Capture the cell that displays the provided text and extract its (X, Y) central coordinate. 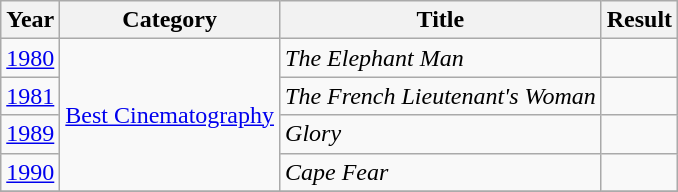
Glory (441, 134)
Title (441, 20)
Best Cinematography (170, 115)
The Elephant Man (441, 58)
1989 (30, 134)
1990 (30, 172)
Result (639, 20)
Category (170, 20)
The French Lieutenant's Woman (441, 96)
1981 (30, 96)
1980 (30, 58)
Year (30, 20)
Cape Fear (441, 172)
